Identify which cell holds the provided text, then report its (x, y) central coordinate. 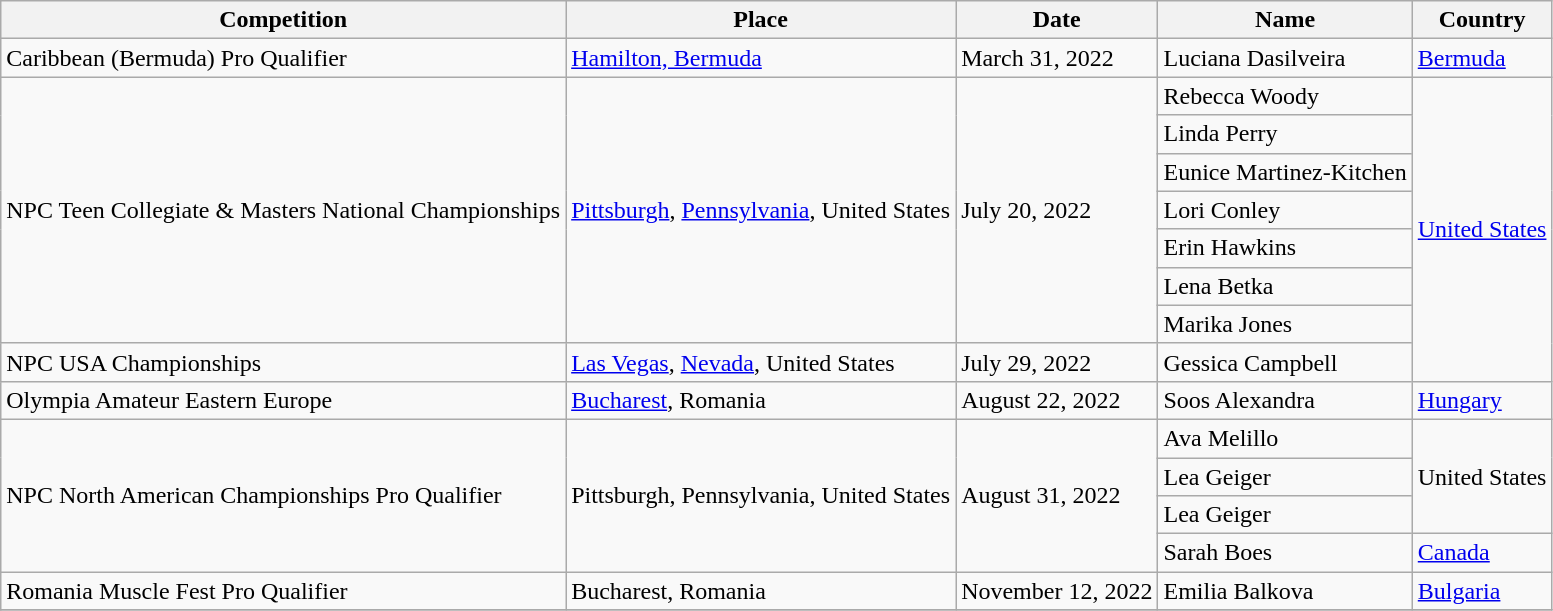
March 31, 2022 (1057, 58)
Hungary (1482, 400)
Ava Melillo (1285, 438)
Marika Jones (1285, 324)
Olympia Amateur Eastern Europe (284, 400)
Date (1057, 20)
August 31, 2022 (1057, 495)
Erin Hawkins (1285, 248)
Sarah Boes (1285, 553)
Linda Perry (1285, 134)
Emilia Balkova (1285, 591)
Canada (1482, 553)
NPC USA Championships (284, 362)
Caribbean (Bermuda) Pro Qualifier (284, 58)
NPC North American Championships Pro Qualifier (284, 495)
July 29, 2022 (1057, 362)
Las Vegas, Nevada, United States (761, 362)
July 20, 2022 (1057, 210)
Name (1285, 20)
Competition (284, 20)
NPC Teen Collegiate & Masters National Championships (284, 210)
Eunice Martinez-Kitchen (1285, 172)
Place (761, 20)
Lori Conley (1285, 210)
Rebecca Woody (1285, 96)
Country (1482, 20)
Luciana Dasilveira (1285, 58)
Gessica Campbell (1285, 362)
August 22, 2022 (1057, 400)
Lena Betka (1285, 286)
Bulgaria (1482, 591)
Bermuda (1482, 58)
November 12, 2022 (1057, 591)
Soos Alexandra (1285, 400)
Hamilton, Bermuda (761, 58)
Romania Muscle Fest Pro Qualifier (284, 591)
